Return (X, Y) of the center of cell containing provided text 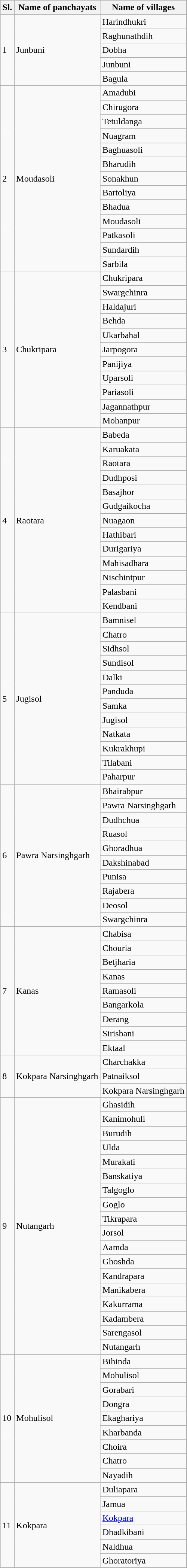
Dudhchua (143, 820)
Ruasol (143, 834)
Bartoliya (143, 193)
Sarbila (143, 264)
Bhairabpur (143, 791)
2 (7, 178)
Bhadua (143, 207)
Duliapara (143, 1489)
Kandrapara (143, 1276)
Talgoglo (143, 1190)
Mohanpur (143, 421)
Deosol (143, 905)
Kendbani (143, 606)
Ghoratoriya (143, 1561)
Choira (143, 1447)
Dobha (143, 50)
Tikrapara (143, 1219)
Sarengasol (143, 1333)
Amadubi (143, 93)
Name of villages (143, 7)
Kadambera (143, 1318)
Patnaiksol (143, 1076)
Murakati (143, 1162)
Paharpur (143, 777)
Haldajuri (143, 307)
Goglo (143, 1204)
Pariasoli (143, 392)
Ghoradhua (143, 848)
Sundardih (143, 250)
Kakurrama (143, 1304)
Banskatiya (143, 1176)
Chouria (143, 948)
Natkata (143, 734)
Bamnisel (143, 620)
Jorsol (143, 1233)
Babeda (143, 435)
Uparsoli (143, 378)
Bharudih (143, 164)
Bihinda (143, 1361)
Naldhua (143, 1547)
Karuakata (143, 449)
Patkasoli (143, 235)
Gudgaikocha (143, 506)
Nischintpur (143, 577)
Panduda (143, 692)
Dongra (143, 1404)
Sirisbani (143, 1033)
Dakshinabad (143, 862)
Mahisadhara (143, 563)
Basajhor (143, 492)
Panijiya (143, 364)
Nuagaon (143, 520)
Aamda (143, 1247)
Sonakhun (143, 179)
Palasbani (143, 592)
Name of panchayats (57, 7)
6 (7, 855)
7 (7, 991)
Baghuasoli (143, 150)
Jamua (143, 1504)
Hathibari (143, 535)
Jarpogora (143, 349)
Manikabera (143, 1290)
1 (7, 50)
Kharbanda (143, 1432)
Kanimohuli (143, 1119)
Sidhsol (143, 649)
Raghunathdih (143, 36)
Rajabera (143, 891)
Samka (143, 706)
Derang (143, 1019)
Nuagram (143, 136)
4 (7, 520)
Ghoshda (143, 1261)
5 (7, 699)
Ulda (143, 1148)
Charchakka (143, 1062)
11 (7, 1525)
Ramasoli (143, 991)
Chirugora (143, 107)
Dudhposi (143, 478)
Burudih (143, 1133)
Ukarbahal (143, 335)
Tilabani (143, 763)
Ektaal (143, 1048)
Bagula (143, 79)
Bangarkola (143, 1005)
Ekaghariya (143, 1418)
Behda (143, 321)
9 (7, 1226)
Harindhukri (143, 22)
Punisa (143, 877)
10 (7, 1418)
Betjharia (143, 962)
Sl. (7, 7)
Nayadih (143, 1475)
Dhadkibani (143, 1532)
Jagannathpur (143, 406)
8 (7, 1076)
3 (7, 350)
Gorabari (143, 1390)
Durigariya (143, 549)
Tetuldanga (143, 121)
Ghasidih (143, 1105)
Dalki (143, 677)
Chabisa (143, 934)
Sundisol (143, 663)
Kukrakhupi (143, 748)
